Provide the (x, y) coordinate of the cell's center where the given text is located.  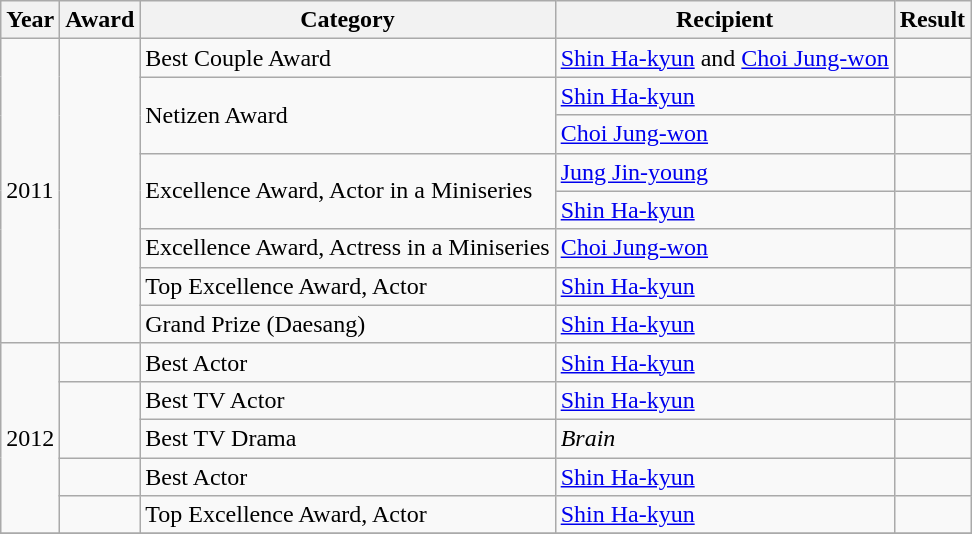
Best TV Drama (348, 438)
2011 (30, 191)
2012 (30, 438)
Netizen Award (348, 115)
Excellence Award, Actor in a Miniseries (348, 191)
Best TV Actor (348, 400)
Best Couple Award (348, 58)
Excellence Award, Actress in a Miniseries (348, 248)
Award (100, 20)
Category (348, 20)
Year (30, 20)
Grand Prize (Daesang) (348, 324)
Shin Ha-kyun and Choi Jung-won (724, 58)
Recipient (724, 20)
Result (932, 20)
Brain (724, 438)
Jung Jin-young (724, 172)
